From the cell containing the given text, extract its center point as (X, Y) coordinate. 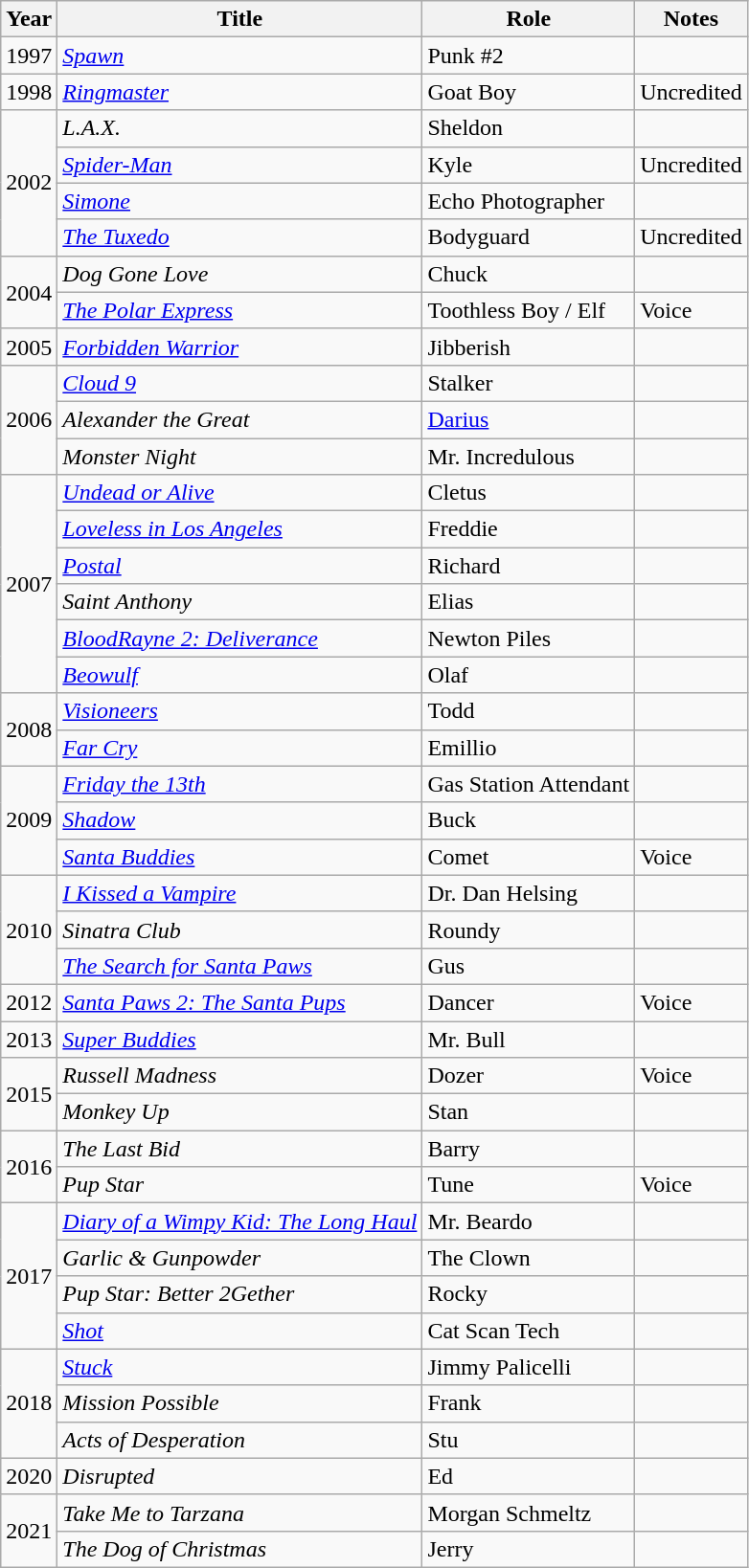
Echo Photographer (529, 201)
2007 (29, 584)
The Polar Express (239, 310)
Postal (239, 566)
Notes (692, 19)
Goat Boy (529, 92)
Elias (529, 602)
BloodRayne 2: Deliverance (239, 638)
Visioneers (239, 711)
Year (29, 19)
Tune (529, 1185)
Morgan Schmeltz (529, 1512)
Darius (529, 419)
2013 (29, 1039)
Kyle (529, 165)
Alexander the Great (239, 419)
Stu (529, 1440)
2008 (29, 729)
Dancer (529, 1002)
Far Cry (239, 748)
2009 (29, 820)
Cloud 9 (239, 383)
Toothless Boy / Elf (529, 310)
Dog Gone Love (239, 274)
Stalker (529, 383)
Spawn (239, 56)
Undead or Alive (239, 493)
2020 (29, 1476)
Pup Star: Better 2Gether (239, 1294)
Bodyguard (529, 237)
2006 (29, 419)
Barry (529, 1149)
L.A.X. (239, 128)
2002 (29, 183)
Friday the 13th (239, 784)
Stuck (239, 1367)
Newton Piles (529, 638)
Richard (529, 566)
2005 (29, 347)
The Clown (529, 1258)
Jerry (529, 1549)
The Tuxedo (239, 237)
The Dog of Christmas (239, 1549)
Frank (529, 1403)
1998 (29, 92)
Gus (529, 966)
Loveless in Los Angeles (239, 529)
Stan (529, 1112)
Sheldon (529, 128)
Disrupted (239, 1476)
I Kissed a Vampire (239, 893)
Sinatra Club (239, 930)
Comet (529, 857)
2004 (29, 292)
2012 (29, 1002)
Diary of a Wimpy Kid: The Long Haul (239, 1221)
Ringmaster (239, 92)
Santa Paws 2: The Santa Pups (239, 1002)
The Last Bid (239, 1149)
Monster Night (239, 457)
Beowulf (239, 675)
Chuck (529, 274)
1997 (29, 56)
Jibberish (529, 347)
Pup Star (239, 1185)
Saint Anthony (239, 602)
Olaf (529, 675)
Title (239, 19)
Jimmy Palicelli (529, 1367)
Forbidden Warrior (239, 347)
2015 (29, 1094)
Role (529, 19)
Shot (239, 1331)
2017 (29, 1276)
Santa Buddies (239, 857)
Mr. Bull (529, 1039)
Spider-Man (239, 165)
Gas Station Attendant (529, 784)
Russell Madness (239, 1076)
Cat Scan Tech (529, 1331)
Mission Possible (239, 1403)
Cletus (529, 493)
2018 (29, 1403)
Roundy (529, 930)
2016 (29, 1167)
Dr. Dan Helsing (529, 893)
The Search for Santa Paws (239, 966)
Take Me to Tarzana (239, 1512)
2010 (29, 930)
Freddie (529, 529)
Emillio (529, 748)
Shadow (239, 820)
Rocky (529, 1294)
Buck (529, 820)
Ed (529, 1476)
Garlic & Gunpowder (239, 1258)
Mr. Beardo (529, 1221)
Simone (239, 201)
Dozer (529, 1076)
Punk #2 (529, 56)
Super Buddies (239, 1039)
Todd (529, 711)
2021 (29, 1531)
Monkey Up (239, 1112)
Mr. Incredulous (529, 457)
Acts of Desperation (239, 1440)
